Return (X, Y) of the center of cell containing provided text 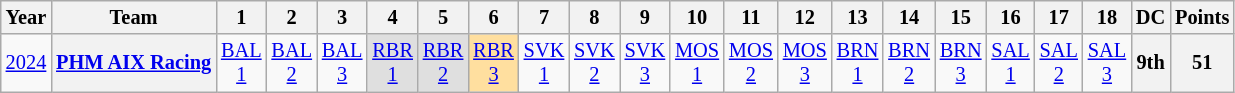
18 (1107, 17)
8 (594, 17)
1 (241, 17)
RBR2 (443, 63)
9th (1150, 63)
SVK1 (544, 63)
RBR3 (493, 63)
15 (961, 17)
51 (1202, 63)
9 (645, 17)
BRN1 (858, 63)
MOS1 (697, 63)
SAL1 (1010, 63)
Year (26, 17)
RBR1 (392, 63)
4 (392, 17)
BAL3 (342, 63)
14 (909, 17)
12 (805, 17)
BRN3 (961, 63)
16 (1010, 17)
SAL3 (1107, 63)
5 (443, 17)
Points (1202, 17)
MOS2 (751, 63)
7 (544, 17)
3 (342, 17)
Team (134, 17)
SVK2 (594, 63)
2024 (26, 63)
6 (493, 17)
10 (697, 17)
13 (858, 17)
BAL1 (241, 63)
PHM AIX Racing (134, 63)
BRN2 (909, 63)
SVK3 (645, 63)
17 (1059, 17)
SAL2 (1059, 63)
MOS3 (805, 63)
11 (751, 17)
BAL2 (291, 63)
DC (1150, 17)
2 (291, 17)
